For the text-containing cell, return its midpoint in [x, y] coordinate format. 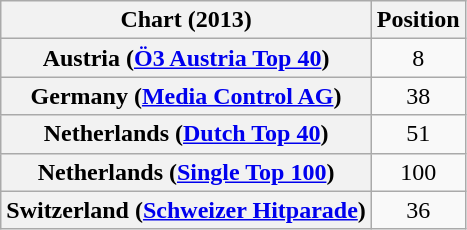
8 [418, 58]
Position [418, 20]
38 [418, 96]
Germany (Media Control AG) [186, 96]
Chart (2013) [186, 20]
Austria (Ö3 Austria Top 40) [186, 58]
Netherlands (Single Top 100) [186, 172]
100 [418, 172]
51 [418, 134]
Netherlands (Dutch Top 40) [186, 134]
36 [418, 210]
Switzerland (Schweizer Hitparade) [186, 210]
